Locate the cell with the specified text and output its (x, y) center coordinate. 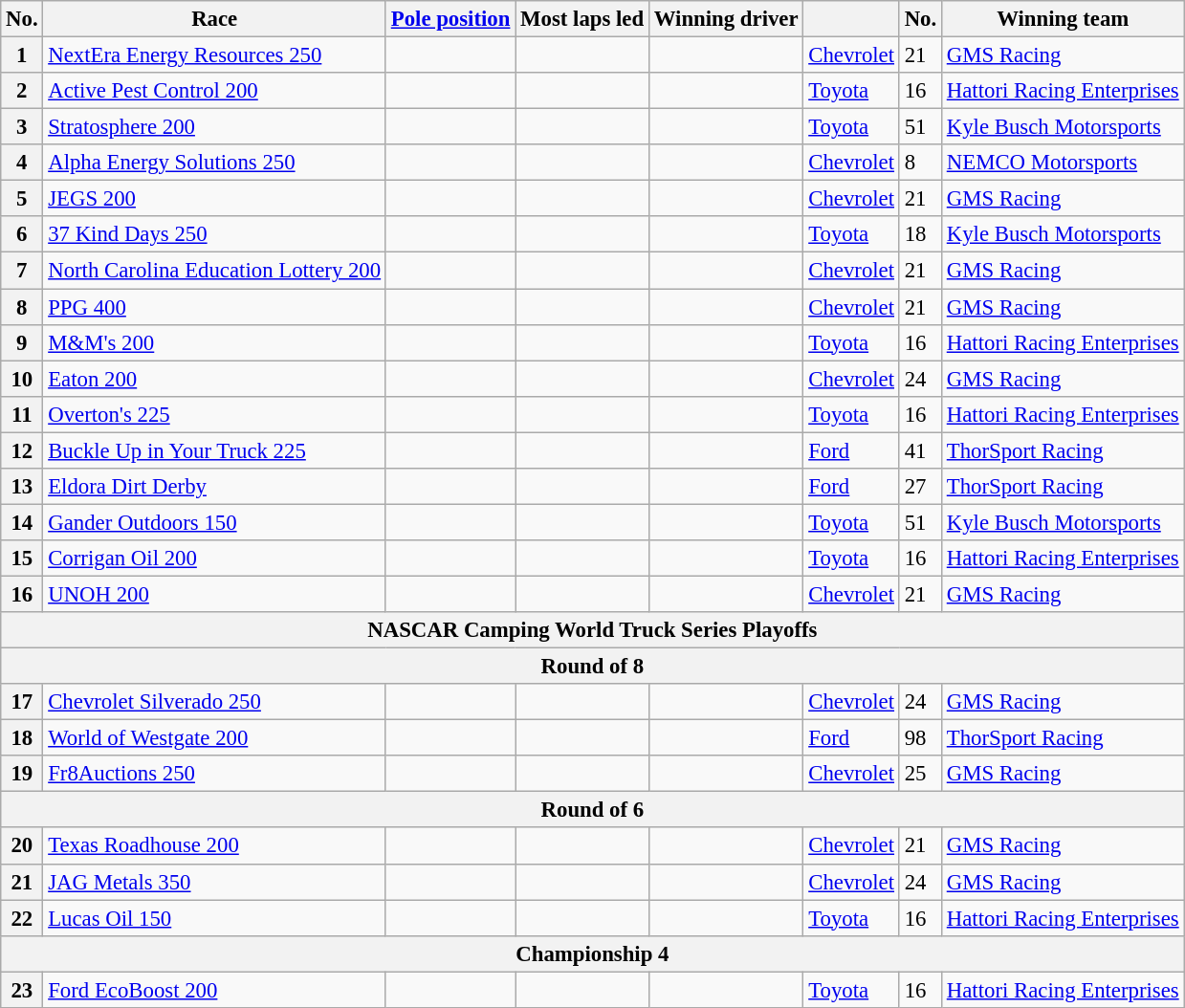
37 Kind Days 250 (214, 234)
5 (22, 199)
7 (22, 271)
19 (22, 774)
PPG 400 (214, 307)
22 (22, 918)
98 (920, 738)
North Carolina Education Lottery 200 (214, 271)
JEGS 200 (214, 199)
41 (920, 450)
NextEra Energy Resources 250 (214, 55)
Alpha Energy Solutions 250 (214, 163)
Pole position (450, 19)
12 (22, 450)
Eldora Dirt Derby (214, 487)
25 (920, 774)
2 (22, 91)
Texas Roadhouse 200 (214, 846)
1 (22, 55)
World of Westgate 200 (214, 738)
Active Pest Control 200 (214, 91)
Stratosphere 200 (214, 127)
Winning team (1063, 19)
20 (22, 846)
14 (22, 522)
Overton's 225 (214, 414)
Corrigan Oil 200 (214, 559)
Most laps led (582, 19)
NASCAR Camping World Truck Series Playoffs (593, 630)
UNOH 200 (214, 594)
Round of 8 (593, 667)
Eaton 200 (214, 379)
Buckle Up in Your Truck 225 (214, 450)
10 (22, 379)
Winning driver (725, 19)
23 (22, 990)
9 (22, 342)
Race (214, 19)
NEMCO Motorsports (1063, 163)
4 (22, 163)
Chevrolet Silverado 250 (214, 702)
Ford EcoBoost 200 (214, 990)
Fr8Auctions 250 (214, 774)
6 (22, 234)
15 (22, 559)
Lucas Oil 150 (214, 918)
JAG Metals 350 (214, 882)
27 (920, 487)
Championship 4 (593, 953)
Round of 6 (593, 810)
M&M's 200 (214, 342)
11 (22, 414)
3 (22, 127)
17 (22, 702)
13 (22, 487)
Gander Outdoors 150 (214, 522)
